Detect which cell encompasses the target text, then output its [X, Y] center coordinate. 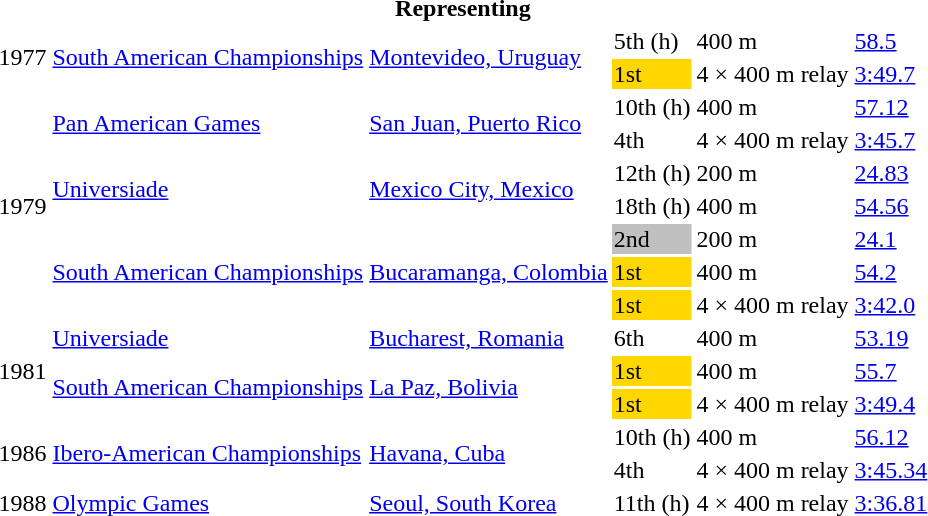
Montevideo, Uruguay [489, 58]
Havana, Cuba [489, 454]
Bucharest, Romania [489, 338]
San Juan, Puerto Rico [489, 124]
La Paz, Bolivia [489, 388]
2nd [652, 239]
6th [652, 338]
18th (h) [652, 206]
5th (h) [652, 41]
12th (h) [652, 173]
Mexico City, Mexico [489, 190]
Pan American Games [208, 124]
Ibero-American Championships [208, 454]
Bucaramanga, Colombia [489, 272]
